Search for the cell housing the specified text and yield its [x, y] center coordinate. 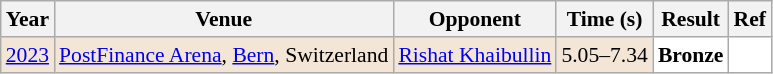
Venue [224, 19]
Year [28, 19]
Ref [750, 19]
Rishat Khaibullin [474, 55]
Bronze [691, 55]
PostFinance Arena, Bern, Switzerland [224, 55]
Opponent [474, 19]
5.05–7.34 [604, 55]
Result [691, 19]
Time (s) [604, 19]
2023 [28, 55]
